Return the (X, Y) coordinate for the center point of the cell that contains the specified text.  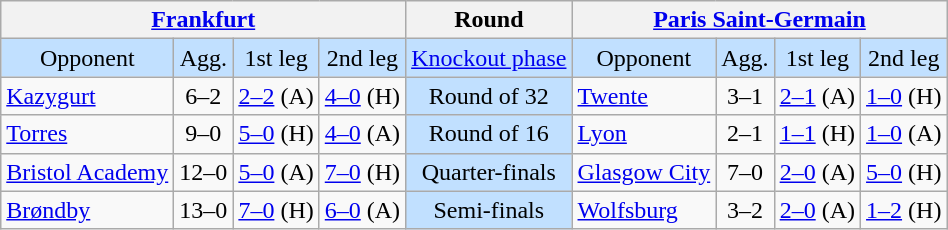
1–2 (H) (904, 210)
Round of 16 (489, 134)
Brøndby (88, 210)
2–1 (A) (817, 96)
Lyon (644, 134)
Kazygurt (88, 96)
6–2 (204, 96)
Knockout phase (489, 58)
6–0 (A) (362, 210)
Semi-finals (489, 210)
13–0 (204, 210)
Wolfsburg (644, 210)
Frankfurt (204, 20)
Paris Saint-Germain (760, 20)
7–0 (745, 172)
Quarter-finals (489, 172)
1–1 (H) (817, 134)
3–1 (745, 96)
Torres (88, 134)
Bristol Academy (88, 172)
5–0 (A) (276, 172)
4–0 (A) (362, 134)
4–0 (H) (362, 96)
Twente (644, 96)
2–1 (745, 134)
2–2 (A) (276, 96)
Round (489, 20)
3–2 (745, 210)
Glasgow City (644, 172)
1–0 (H) (904, 96)
1–0 (A) (904, 134)
12–0 (204, 172)
9–0 (204, 134)
Round of 32 (489, 96)
